Locate the cell with the specified text and output its [x, y] center coordinate. 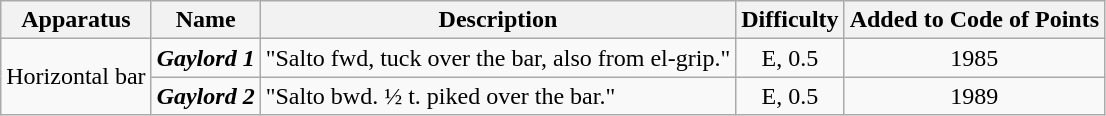
Gaylord 2 [206, 96]
"Salto bwd. ½ t. piked over the bar." [498, 96]
"Salto fwd, tuck over the bar, also from el-grip." [498, 58]
Added to Code of Points [974, 20]
Apparatus [76, 20]
Gaylord 1 [206, 58]
1985 [974, 58]
Name [206, 20]
Horizontal bar [76, 77]
1989 [974, 96]
Difficulty [790, 20]
Description [498, 20]
